Return the [X, Y] coordinate for the center point of the cell that contains the specified text.  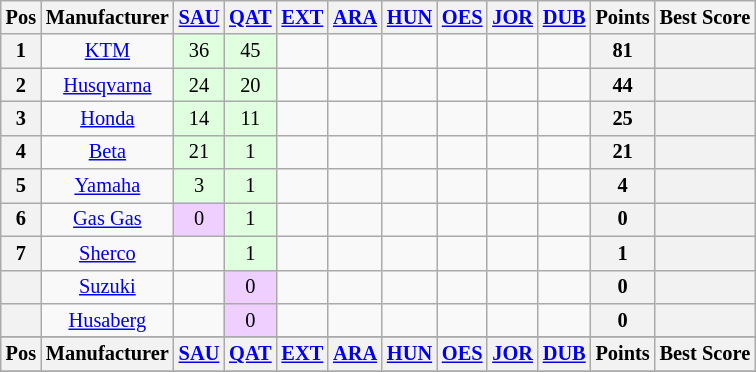
Suzuki [108, 287]
Gas Gas [108, 219]
Honda [108, 118]
25 [623, 118]
KTM [108, 51]
24 [199, 85]
14 [199, 118]
20 [250, 85]
Yamaha [108, 186]
11 [250, 118]
6 [21, 219]
Husqvarna [108, 85]
45 [250, 51]
Beta [108, 152]
7 [21, 253]
5 [21, 186]
36 [199, 51]
44 [623, 85]
Sherco [108, 253]
Husaberg [108, 320]
81 [623, 51]
2 [21, 85]
